From the cell containing the given text, extract its center point as [X, Y] coordinate. 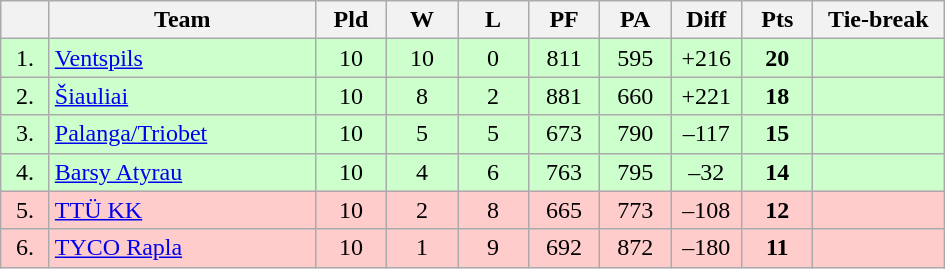
0 [494, 58]
18 [778, 96]
TTÜ KK [182, 210]
Tie-break [878, 20]
9 [494, 248]
Šiauliai [182, 96]
872 [636, 248]
Barsy Atyrau [182, 172]
795 [636, 172]
TYCO Rapla [182, 248]
673 [564, 134]
–32 [706, 172]
790 [636, 134]
W [422, 20]
4. [26, 172]
1 [422, 248]
881 [564, 96]
L [494, 20]
595 [636, 58]
–180 [706, 248]
2. [26, 96]
Team [182, 20]
811 [564, 58]
+221 [706, 96]
6 [494, 172]
763 [564, 172]
Pld [350, 20]
Diff [706, 20]
6. [26, 248]
Pts [778, 20]
4 [422, 172]
+216 [706, 58]
12 [778, 210]
5. [26, 210]
PA [636, 20]
–117 [706, 134]
3. [26, 134]
14 [778, 172]
Ventspils [182, 58]
20 [778, 58]
692 [564, 248]
665 [564, 210]
1. [26, 58]
773 [636, 210]
PF [564, 20]
11 [778, 248]
660 [636, 96]
15 [778, 134]
–108 [706, 210]
Palanga/Triobet [182, 134]
